Locate the cell with the specified text and output its [X, Y] center coordinate. 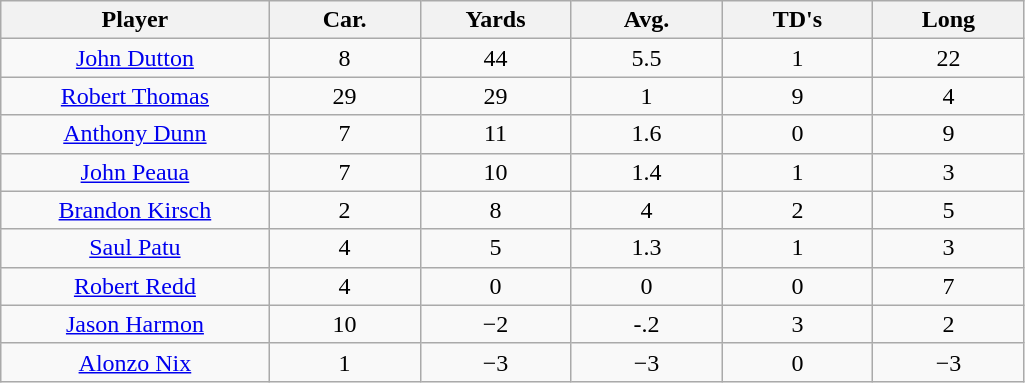
Robert Redd [135, 286]
John Peaua [135, 172]
5.5 [646, 58]
1.4 [646, 172]
Brandon Kirsch [135, 210]
22 [948, 58]
−2 [496, 324]
Robert Thomas [135, 96]
Saul Patu [135, 248]
John Dutton [135, 58]
11 [496, 134]
TD's [798, 20]
1.6 [646, 134]
44 [496, 58]
Car. [344, 20]
Alonzo Nix [135, 362]
1.3 [646, 248]
Avg. [646, 20]
Player [135, 20]
Long [948, 20]
-.2 [646, 324]
Jason Harmon [135, 324]
Yards [496, 20]
Anthony Dunn [135, 134]
